Output the [X, Y] coordinate of the center of the cell containing the given text.  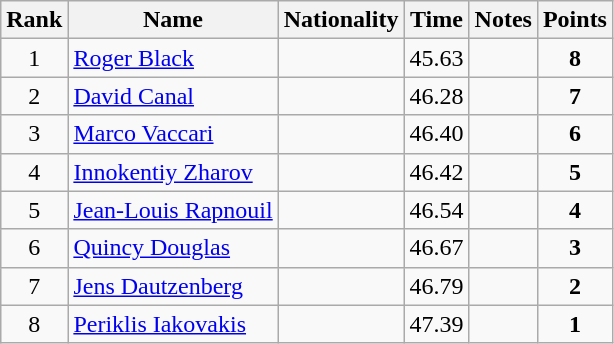
Jens Dautzenberg [173, 286]
Marco Vaccari [173, 134]
Notes [503, 20]
46.54 [436, 210]
46.79 [436, 286]
Name [173, 20]
Periklis Iakovakis [173, 324]
Roger Black [173, 58]
Points [574, 20]
Time [436, 20]
47.39 [436, 324]
Jean-Louis Rapnouil [173, 210]
Rank [34, 20]
45.63 [436, 58]
46.42 [436, 172]
46.67 [436, 248]
46.40 [436, 134]
Nationality [341, 20]
46.28 [436, 96]
Quincy Douglas [173, 248]
Innokentiy Zharov [173, 172]
David Canal [173, 96]
